For the text-containing cell, return its midpoint in [x, y] coordinate format. 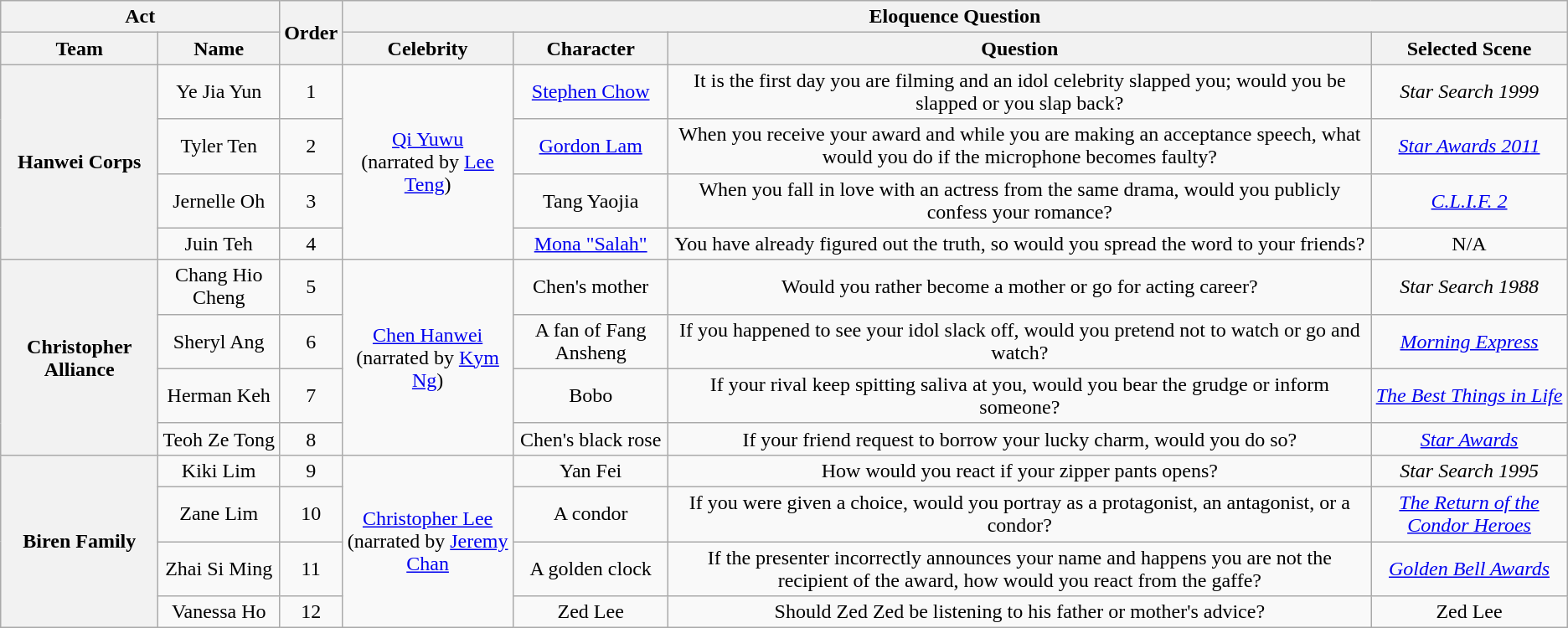
10 [312, 514]
5 [312, 286]
N/A [1469, 244]
You have already figured out the truth, so would you spread the word to your friends? [1020, 244]
Star Search 1999 [1469, 92]
Herman Keh [219, 395]
It is the first day you are filming and an idol celebrity slapped you; would you be slapped or you slap back? [1020, 92]
When you fall in love with an actress from the same drama, would you publicly confess your romance? [1020, 201]
Jernelle Oh [219, 201]
Chen Hanwei(narrated by Kym Ng) [428, 357]
Character [591, 49]
Gordon Lam [591, 146]
7 [312, 395]
A fan of Fang Ansheng [591, 342]
Tang Yaojia [591, 201]
Christopher Lee(narrated by Jeremy Chan [428, 541]
Celebrity [428, 49]
Star Awards 2011 [1469, 146]
C.L.I.F. 2 [1469, 201]
Zane Lim [219, 514]
12 [312, 612]
The Best Things in Life [1469, 395]
3 [312, 201]
Biren Family [80, 541]
Name [219, 49]
Stephen Chow [591, 92]
The Return of the Condor Heroes [1469, 514]
Morning Express [1469, 342]
9 [312, 471]
Would you rather become a mother or go for acting career? [1020, 286]
Hanwei Corps [80, 162]
Order [312, 33]
Teoh Ze Tong [219, 439]
Selected Scene [1469, 49]
How would you react if your zipper pants opens? [1020, 471]
2 [312, 146]
6 [312, 342]
Star Search 1988 [1469, 286]
Tyler Ten [219, 146]
4 [312, 244]
Question [1020, 49]
Chang Hio Cheng [219, 286]
If you were given a choice, would you portray as a protagonist, an antagonist, or a condor? [1020, 514]
Star Search 1995 [1469, 471]
1 [312, 92]
Kiki Lim [219, 471]
11 [312, 568]
If your friend request to borrow your lucky charm, would you do so? [1020, 439]
Should Zed Zed be listening to his father or mother's advice? [1020, 612]
Juin Teh [219, 244]
Christopher Alliance [80, 357]
If your rival keep spitting saliva at you, would you bear the grudge or inform someone? [1020, 395]
Chen's black rose [591, 439]
Chen's mother [591, 286]
Golden Bell Awards [1469, 568]
If the presenter incorrectly announces your name and happens you are not the recipient of the award, how would you react from the gaffe? [1020, 568]
Yan Fei [591, 471]
Mona "Salah" [591, 244]
Sheryl Ang [219, 342]
8 [312, 439]
Bobo [591, 395]
Qi Yuwu(narrated by Lee Teng) [428, 162]
Zhai Si Ming [219, 568]
When you receive your award and while you are making an acceptance speech, what would you do if the microphone becomes faulty? [1020, 146]
Eloquence Question [955, 17]
Ye Jia Yun [219, 92]
Star Awards [1469, 439]
Team [80, 49]
A condor [591, 514]
If you happened to see your idol slack off, would you pretend not to watch or go and watch? [1020, 342]
Act [141, 17]
A golden clock [591, 568]
Vanessa Ho [219, 612]
